For the text-containing cell, return its midpoint in [x, y] coordinate format. 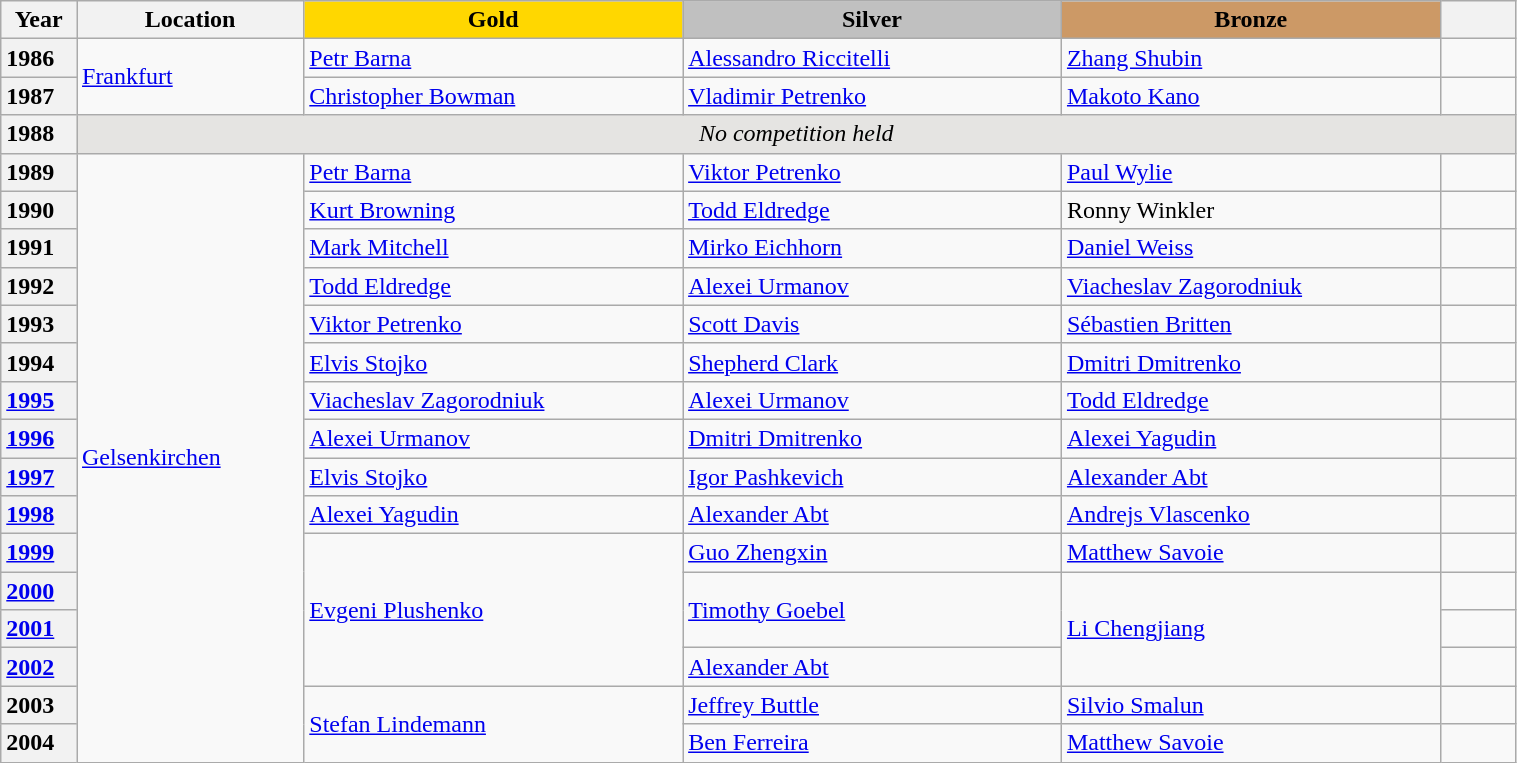
1986 [39, 58]
Gelsenkirchen [190, 458]
Year [39, 20]
Scott Davis [872, 324]
Timothy Goebel [872, 610]
1997 [39, 477]
Christopher Bowman [494, 96]
Kurt Browning [494, 210]
1996 [39, 438]
Paul Wylie [1250, 172]
Makoto Kano [1250, 96]
Ben Ferreira [872, 743]
Sébastien Britten [1250, 324]
1994 [39, 362]
1989 [39, 172]
Zhang Shubin [1250, 58]
Ronny Winkler [1250, 210]
Mirko Eichhorn [872, 248]
1993 [39, 324]
Location [190, 20]
No competition held [796, 134]
Jeffrey Buttle [872, 705]
1999 [39, 553]
Silvio Smalun [1250, 705]
Frankfurt [190, 77]
2004 [39, 743]
Mark Mitchell [494, 248]
2002 [39, 667]
Li Chengjiang [1250, 629]
2000 [39, 591]
1991 [39, 248]
1992 [39, 286]
Gold [494, 20]
Shepherd Clark [872, 362]
Stefan Lindemann [494, 724]
Evgeni Plushenko [494, 610]
1988 [39, 134]
2003 [39, 705]
1987 [39, 96]
2001 [39, 629]
Alessandro Riccitelli [872, 58]
Igor Pashkevich [872, 477]
Andrejs Vlascenko [1250, 515]
1995 [39, 400]
Silver [872, 20]
1998 [39, 515]
Bronze [1250, 20]
1990 [39, 210]
Daniel Weiss [1250, 248]
Guo Zhengxin [872, 553]
Vladimir Petrenko [872, 96]
